Search for the cell housing the specified text and yield its [X, Y] center coordinate. 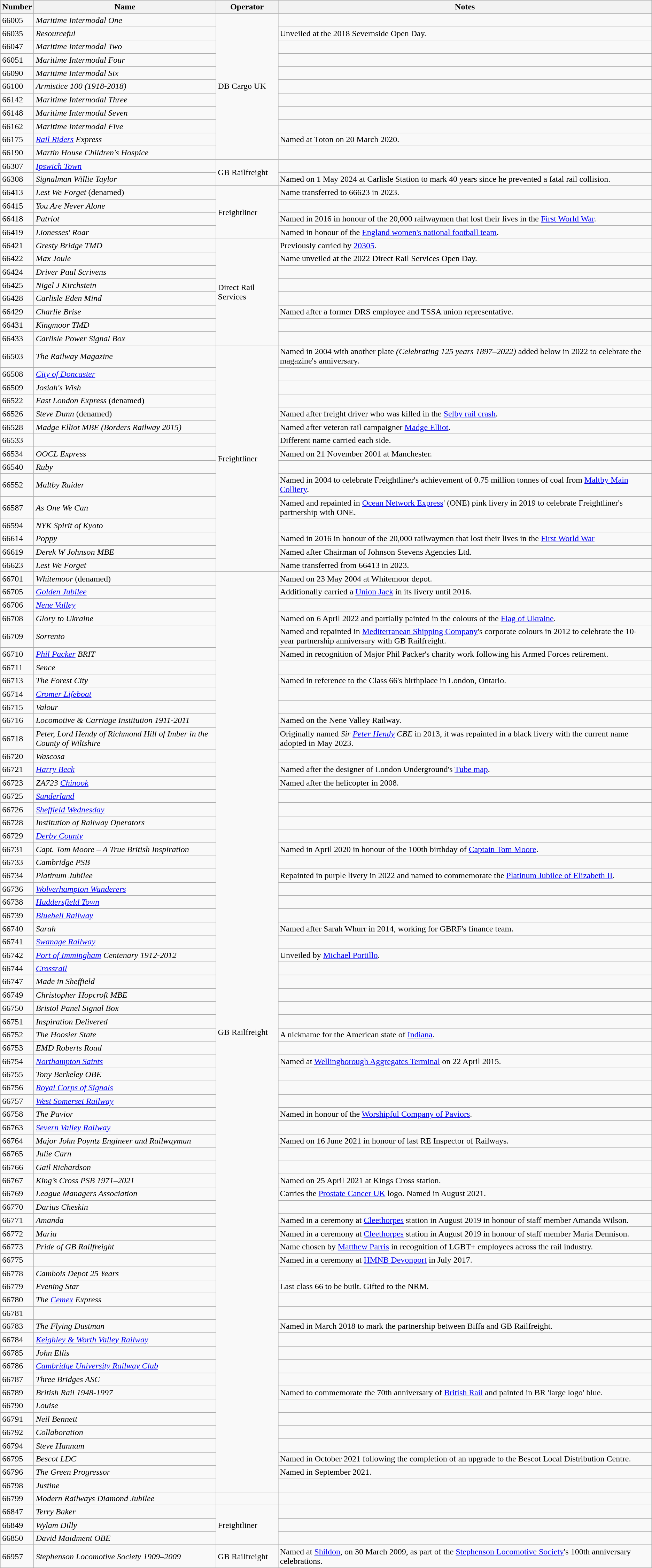
66771 [17, 1220]
Josiah's Wish [125, 388]
Named after veteran rail campaigner Madge Elliot. [465, 427]
Royal Corps of Signals [125, 1088]
Named on 1 May 2024 at Carlisle Station to mark 40 years since he prevented a fatal rail collision. [465, 179]
66709 [17, 637]
Justine [125, 1485]
Severn Valley Railway [125, 1128]
Inspiration Delivered [125, 1021]
Maritime Intermodal Six [125, 73]
Carlisle Power Signal Box [125, 338]
Named in 2016 in honour of the 20,000 railwaymen that lost their lives in the First World War. [465, 219]
Tony Berkeley OBE [125, 1075]
66706 [17, 605]
66736 [17, 889]
Capt. Tom Moore – A True British Inspiration [125, 849]
66415 [17, 206]
Cambois Depot 25 Years [125, 1273]
Rail Riders Express [125, 139]
The Hoosier State [125, 1035]
David Maidment OBE [125, 1538]
Named in honour of the England women's national football team. [465, 232]
Named in October 2021 following the completion of an upgrade to the Bescot Local Distribution Centre. [465, 1459]
Maltby Raider [125, 485]
Patriot [125, 219]
Carries the Prostate Cancer UK logo. Named in August 2021. [465, 1194]
66051 [17, 60]
66763 [17, 1128]
Number [17, 7]
66757 [17, 1101]
Named in a ceremony at HMNB Devonport in July 2017. [465, 1260]
Ipswich Town [125, 166]
66728 [17, 822]
66739 [17, 915]
66552 [17, 485]
Wascosa [125, 756]
66428 [17, 298]
Platinum Jubilee [125, 876]
Locomotive & Carriage Institution 1911-2011 [125, 720]
Gresty Bridge TMD [125, 245]
Sorrento [125, 637]
66795 [17, 1459]
King’s Cross PSB 1971–2021 [125, 1180]
Name chosen by Matthew Parris in recognition of LGBT+ employees across the rail industry. [465, 1247]
66770 [17, 1207]
West Somerset Railway [125, 1101]
Named and repainted in Ocean Network Express' (ONE) pink livery in 2019 to celebrate Freightliner's partnership with ONE. [465, 508]
Made in Sheffield [125, 982]
Previously carried by 20305. [465, 245]
66780 [17, 1300]
66431 [17, 325]
Wylam Dilly [125, 1525]
66749 [17, 995]
Notes [465, 7]
A nickname for the American state of Indiana. [465, 1035]
66731 [17, 849]
Maritime Intermodal Four [125, 60]
Martin House Children's Hospice [125, 153]
Maritime Intermodal Two [125, 47]
Major John Poyntz Engineer and Railwayman [125, 1141]
Armistice 100 (1918-2018) [125, 86]
The Cemex Express [125, 1300]
66708 [17, 618]
John Ellis [125, 1353]
66798 [17, 1485]
British Rail 1948-1997 [125, 1393]
66528 [17, 427]
Named in April 2020 in honour of the 100th birthday of Captain Tom Moore. [465, 849]
You Are Never Alone [125, 206]
66175 [17, 139]
66713 [17, 681]
Named in honour of the Worshipful Company of Paviors. [465, 1114]
66741 [17, 942]
Lest We Forget [125, 565]
Named in 2004 to celebrate Freightliner's achievement of 0.75 million tonnes of coal from Maltby Main Colliery. [465, 485]
66718 [17, 738]
66711 [17, 668]
Named in 2004 with another plate (Celebrating 125 years 1897–2022) added below in 2022 to celebrate the magazine's anniversary. [465, 356]
66035 [17, 33]
66792 [17, 1432]
Named on 6 April 2022 and partially painted in the colours of the Flag of Ukraine. [465, 618]
Name unveiled at the 2022 Direct Rail Services Open Day. [465, 259]
Named after Sarah Whurr in 2014, working for GBRF's finance team. [465, 929]
66729 [17, 836]
Steve Hannam [125, 1445]
Named to commemorate the 70th anniversary of British Rail and painted in BR 'large logo' blue. [465, 1393]
66419 [17, 232]
Max Joule [125, 259]
Wolverhampton Wanderers [125, 889]
Direct Rail Services [247, 292]
66744 [17, 968]
66509 [17, 388]
66764 [17, 1141]
Julie Carn [125, 1154]
66526 [17, 414]
City of Doncaster [125, 374]
66429 [17, 312]
66623 [17, 565]
66769 [17, 1194]
66849 [17, 1525]
66587 [17, 508]
66705 [17, 592]
66723 [17, 783]
Named on 21 November 2001 at Manchester. [465, 454]
66421 [17, 245]
66142 [17, 100]
66701 [17, 578]
Neil Bennett [125, 1419]
Unveiled by Michael Portillo. [465, 955]
66522 [17, 401]
66787 [17, 1379]
Carlisle Eden Mind [125, 298]
Named on 25 April 2021 at Kings Cross station. [465, 1180]
Derek W Johnson MBE [125, 552]
Whitemoor (denamed) [125, 578]
66753 [17, 1048]
Northampton Saints [125, 1061]
Louise [125, 1406]
The Green Progressor [125, 1472]
Christopher Hopcroft MBE [125, 995]
Originally named Sir Peter Hendy CBE in 2013, it was repainted in a black livery with the current name adopted in May 2023. [465, 738]
66783 [17, 1326]
Huddersfield Town [125, 902]
66715 [17, 707]
Different name carried each side. [465, 440]
EMD Roberts Road [125, 1048]
OOCL Express [125, 454]
66752 [17, 1035]
East London Express (denamed) [125, 401]
Named in 2016 in honour of the 20,000 railwaymen that lost their lives in the First World War [465, 539]
66005 [17, 20]
Darius Cheskin [125, 1207]
Name [125, 7]
Named after a former DRS employee and TSSA union representative. [465, 312]
66742 [17, 955]
66733 [17, 863]
66614 [17, 539]
Repainted in purple livery in 2022 and named to commemorate the Platinum Jubilee of Elizabeth II. [465, 876]
Glory to Ukraine [125, 618]
Sence [125, 668]
Named after the helicopter in 2008. [465, 783]
66791 [17, 1419]
Named in a ceremony at Cleethorpes station in August 2019 in honour of staff member Amanda Wilson. [465, 1220]
66751 [17, 1021]
ZA723 Chinook [125, 783]
Lionesses' Roar [125, 232]
66726 [17, 809]
66594 [17, 525]
66716 [17, 720]
Nigel J Kirchstein [125, 285]
66425 [17, 285]
Named at Shildon, on 30 March 2009, as part of the Stephenson Locomotive Society's 100th anniversary celebrations. [465, 1557]
Maria [125, 1233]
66747 [17, 982]
66767 [17, 1180]
66850 [17, 1538]
DB Cargo UK [247, 86]
Bluebell Railway [125, 915]
66754 [17, 1061]
66796 [17, 1472]
66534 [17, 454]
Named after Chairman of Johnson Stevens Agencies Ltd. [465, 552]
Resourceful [125, 33]
Cambridge University Railway Club [125, 1366]
66765 [17, 1154]
Sarah [125, 929]
Named in recognition of Major Phil Packer's charity work following his Armed Forces retirement. [465, 654]
Madge Elliot MBE (Borders Railway 2015) [125, 427]
Derby County [125, 836]
66738 [17, 902]
66424 [17, 272]
66756 [17, 1088]
66772 [17, 1233]
Crossrail [125, 968]
66433 [17, 338]
66779 [17, 1287]
66619 [17, 552]
The Flying Dustman [125, 1326]
Named in a ceremony at Cleethorpes station in August 2019 in honour of staff member Maria Dennison. [465, 1233]
Name transferred to 66623 in 2023. [465, 193]
Driver Paul Scrivens [125, 272]
66799 [17, 1499]
66508 [17, 374]
NYK Spirit of Kyoto [125, 525]
66778 [17, 1273]
66957 [17, 1557]
66789 [17, 1393]
Swanage Railway [125, 942]
66773 [17, 1247]
66775 [17, 1260]
Named at Wellingborough Aggregates Terminal on 22 April 2015. [465, 1061]
Named on the Nene Valley Railway. [465, 720]
66786 [17, 1366]
Unveiled at the 2018 Severnside Open Day. [465, 33]
League Managers Association [125, 1194]
Modern Railways Diamond Jubilee [125, 1499]
Cromer Lifeboat [125, 694]
Evening Star [125, 1287]
66503 [17, 356]
66090 [17, 73]
66418 [17, 219]
66308 [17, 179]
66766 [17, 1167]
Maritime Intermodal Five [125, 126]
66847 [17, 1512]
Harry Beck [125, 770]
66148 [17, 113]
Terry Baker [125, 1512]
Named after the designer of London Underground's Tube map. [465, 770]
Gail Richardson [125, 1167]
66794 [17, 1445]
Peter, Lord Hendy of Richmond Hill of Imber in the County of Wiltshire [125, 738]
66710 [17, 654]
Port of Immingham Centenary 1912-2012 [125, 955]
Kingmoor TMD [125, 325]
Named in September 2021. [465, 1472]
Named on 23 May 2004 at Whitemoor depot. [465, 578]
The Pavior [125, 1114]
Bristol Panel Signal Box [125, 1008]
Named after freight driver who was killed in the Selby rail crash. [465, 414]
66734 [17, 876]
Operator [247, 7]
Phil Packer BRIT [125, 654]
Lest We Forget (denamed) [125, 193]
Named in reference to the Class 66's birthplace in London, Ontario. [465, 681]
Amanda [125, 1220]
Last class 66 to be built. Gifted to the NRM. [465, 1287]
Sheffield Wednesday [125, 809]
Named on 16 June 2021 in honour of last RE Inspector of Railways. [465, 1141]
Additionally carried a Union Jack in its livery until 2016. [465, 592]
66307 [17, 166]
66740 [17, 929]
Valour [125, 707]
Maritime Intermodal Seven [125, 113]
66790 [17, 1406]
Collaboration [125, 1432]
Institution of Railway Operators [125, 822]
Cambridge PSB [125, 863]
Pride of GB Railfreight [125, 1247]
66721 [17, 770]
Three Bridges ASC [125, 1379]
66714 [17, 694]
66190 [17, 153]
66540 [17, 467]
66413 [17, 193]
66720 [17, 756]
Bescot LDC [125, 1459]
66533 [17, 440]
Named in March 2018 to mark the partnership between Biffa and GB Railfreight. [465, 1326]
Golden Jubilee [125, 592]
Charlie Brise [125, 312]
Maritime Intermodal Three [125, 100]
66422 [17, 259]
The Forest City [125, 681]
As One We Can [125, 508]
Keighley & Worth Valley Railway [125, 1340]
66755 [17, 1075]
66784 [17, 1340]
Name transferred from 66413 in 2023. [465, 565]
66785 [17, 1353]
66162 [17, 126]
Nene Valley [125, 605]
66781 [17, 1313]
Sunderland [125, 796]
66758 [17, 1114]
Ruby [125, 467]
66725 [17, 796]
The Railway Magazine [125, 356]
Poppy [125, 539]
66100 [17, 86]
Named at Toton on 20 March 2020. [465, 139]
Stephenson Locomotive Society 1909–2009 [125, 1557]
Signalman Willie Taylor [125, 179]
Steve Dunn (denamed) [125, 414]
66750 [17, 1008]
66047 [17, 47]
Maritime Intermodal One [125, 20]
